Pinpoint the cell where the given text exists, returning its (X, Y) midpoint coordinate. 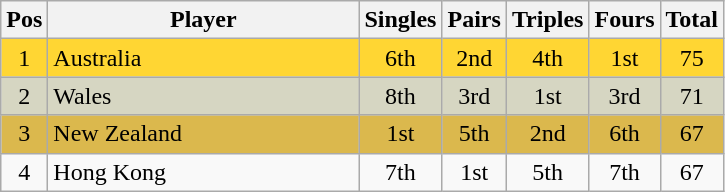
71 (692, 96)
2 (24, 96)
8th (400, 96)
Pairs (474, 20)
Fours (624, 20)
Wales (204, 96)
75 (692, 58)
1 (24, 58)
4 (24, 172)
Hong Kong (204, 172)
Player (204, 20)
Total (692, 20)
Singles (400, 20)
New Zealand (204, 134)
3 (24, 134)
Australia (204, 58)
Triples (548, 20)
4th (548, 58)
Pos (24, 20)
